Identify which cell holds the provided text, then report its [X, Y] central coordinate. 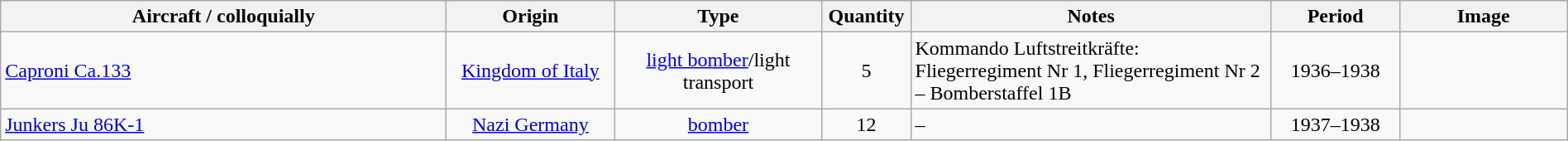
Kingdom of Italy [531, 70]
5 [867, 70]
light bomber/light transport [718, 70]
Nazi Germany [531, 124]
Kommando Luftstreitkräfte: Fliegerregiment Nr 1, Fliegerregiment Nr 2 – Bomberstaffel 1B [1091, 70]
Caproni Ca.133 [223, 70]
12 [867, 124]
Quantity [867, 17]
Aircraft / colloquially [223, 17]
bomber [718, 124]
Junkers Ju 86K-1 [223, 124]
– [1091, 124]
Origin [531, 17]
Type [718, 17]
1937–1938 [1335, 124]
Notes [1091, 17]
Period [1335, 17]
1936–1938 [1335, 70]
Image [1484, 17]
